Search for the cell housing the specified text and yield its (X, Y) center coordinate. 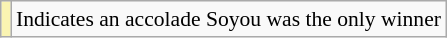
Indicates an accolade Soyou was the only winner (228, 19)
